Provide the [x, y] coordinate of the cell's center where the given text is located.  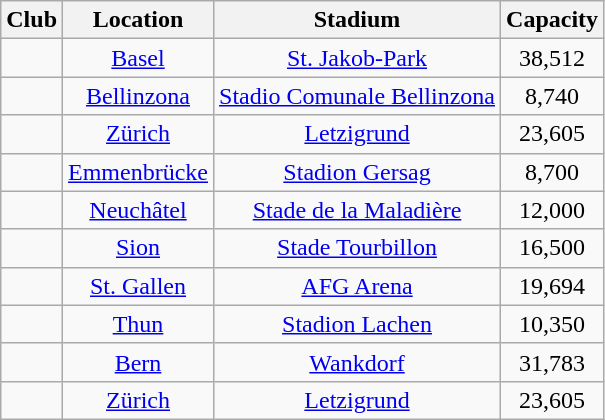
St. Gallen [138, 286]
Thun [138, 324]
16,500 [552, 248]
Emmenbrücke [138, 172]
Stade de la Maladière [358, 210]
Capacity [552, 20]
Bellinzona [138, 96]
8,700 [552, 172]
19,694 [552, 286]
31,783 [552, 362]
10,350 [552, 324]
Club [32, 20]
Stadio Comunale Bellinzona [358, 96]
Stadion Gersag [358, 172]
Sion [138, 248]
AFG Arena [358, 286]
St. Jakob-Park [358, 58]
Wankdorf [358, 362]
Basel [138, 58]
Neuchâtel [138, 210]
Stadium [358, 20]
38,512 [552, 58]
12,000 [552, 210]
Bern [138, 362]
Stade Tourbillon [358, 248]
8,740 [552, 96]
Location [138, 20]
Stadion Lachen [358, 324]
